Detect which cell encompasses the target text, then output its (x, y) center coordinate. 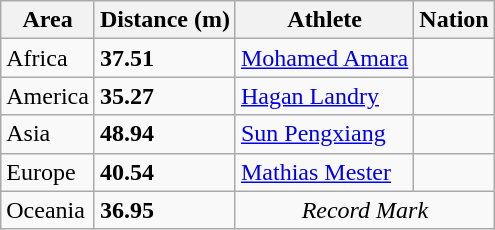
Athlete (324, 20)
Mohamed Amara (324, 58)
40.54 (164, 172)
Sun Pengxiang (324, 134)
Nation (454, 20)
Area (48, 20)
48.94 (164, 134)
Asia (48, 134)
37.51 (164, 58)
Europe (48, 172)
Distance (m) (164, 20)
36.95 (164, 210)
Oceania (48, 210)
Hagan Landry (324, 96)
Record Mark (364, 210)
Mathias Mester (324, 172)
America (48, 96)
Africa (48, 58)
35.27 (164, 96)
